Find where the given text appears and provide that cell's center as (X, Y) coordinate. 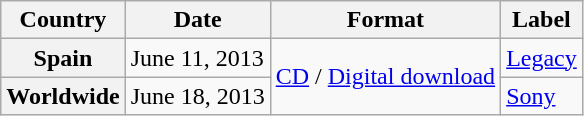
Country (63, 20)
Worldwide (63, 96)
Sony (542, 96)
June 11, 2013 (198, 58)
Date (198, 20)
June 18, 2013 (198, 96)
Spain (63, 58)
Label (542, 20)
Legacy (542, 58)
Format (385, 20)
CD / Digital download (385, 77)
